Output the [X, Y] coordinate of the center of the cell containing the given text.  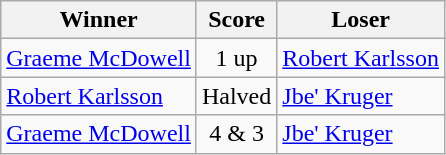
Halved [236, 96]
Winner [99, 20]
Loser [361, 20]
Score [236, 20]
4 & 3 [236, 134]
1 up [236, 58]
